Detect which cell encompasses the target text, then output its [X, Y] center coordinate. 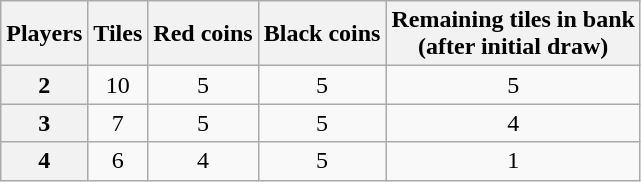
Black coins [322, 34]
7 [118, 123]
10 [118, 85]
2 [44, 85]
3 [44, 123]
1 [513, 161]
Tiles [118, 34]
Red coins [203, 34]
6 [118, 161]
Remaining tiles in bank(after initial draw) [513, 34]
Players [44, 34]
